Determine the (x, y) coordinate at the center of the cell enclosing the given text.  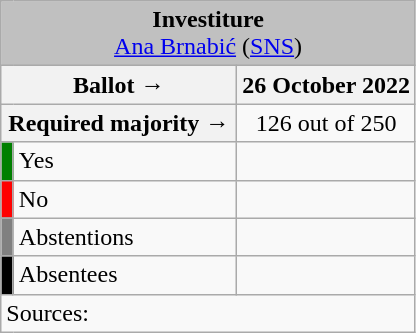
Abstentions (125, 237)
No (125, 199)
Required majority → (119, 123)
Ballot → (119, 85)
InvestitureAna Brnabić (SNS) (208, 34)
126 out of 250 (326, 123)
26 October 2022 (326, 85)
Yes (125, 161)
Absentees (125, 275)
Sources: (208, 313)
